Scan for the cell matching the given text and deliver its [X, Y] coordinate at center. 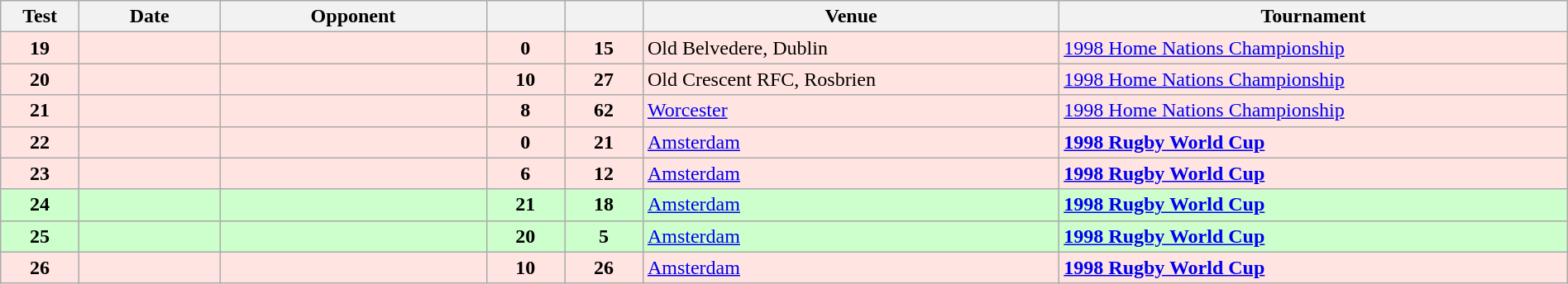
Opponent [353, 17]
5 [604, 236]
18 [604, 205]
Old Crescent RFC, Rosbrien [850, 79]
62 [604, 111]
24 [40, 205]
Tournament [1313, 17]
19 [40, 48]
Venue [850, 17]
27 [604, 79]
Date [149, 17]
25 [40, 236]
8 [526, 111]
6 [526, 173]
15 [604, 48]
23 [40, 173]
Old Belvedere, Dublin [850, 48]
22 [40, 142]
12 [604, 173]
Worcester [850, 111]
Test [40, 17]
